Return the (x, y) coordinate for the center point of the cell that contains the specified text.  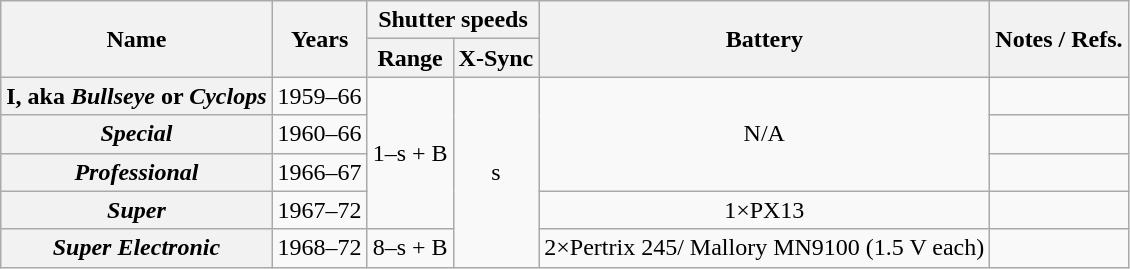
Range (410, 58)
Name (136, 39)
Special (136, 134)
I, aka Bullseye or Cyclops (136, 96)
Super Electronic (136, 248)
1×PX13 (764, 210)
1960–66 (320, 134)
2×Pertrix 245/ Mallory MN9100 (1.5 V each) (764, 248)
Notes / Refs. (1059, 39)
N/A (764, 134)
s (496, 172)
Years (320, 39)
1959–66 (320, 96)
Shutter speeds (453, 20)
Super (136, 210)
Battery (764, 39)
Professional (136, 172)
1–s + B (410, 153)
8–s + B (410, 248)
1968–72 (320, 248)
1966–67 (320, 172)
X-Sync (496, 58)
1967–72 (320, 210)
